Find where the given text appears and provide that cell's center as [X, Y] coordinate. 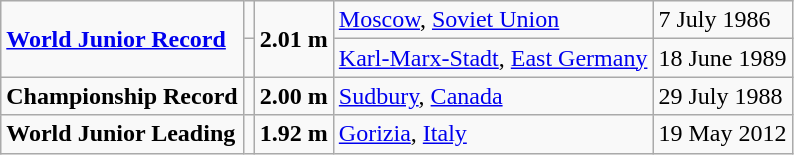
Moscow, Soviet Union [493, 20]
18 June 1989 [722, 58]
Championship Record [122, 96]
Gorizia, Italy [493, 134]
29 July 1988 [722, 96]
2.01 m [294, 39]
2.00 m [294, 96]
Karl-Marx-Stadt, East Germany [493, 58]
7 July 1986 [722, 20]
World Junior Record [122, 39]
Sudbury, Canada [493, 96]
19 May 2012 [722, 134]
World Junior Leading [122, 134]
1.92 m [294, 134]
